Pinpoint the cell where the given text exists, returning its [X, Y] midpoint coordinate. 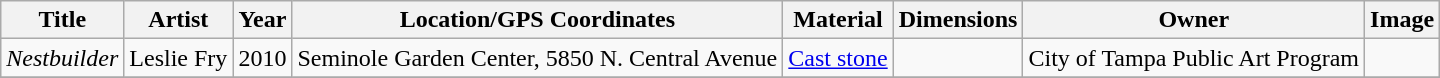
Dimensions [958, 20]
Year [262, 20]
2010 [262, 58]
Nestbuilder [62, 58]
Leslie Fry [178, 58]
Material [838, 20]
City of Tampa Public Art Program [1194, 58]
Owner [1194, 20]
Location/GPS Coordinates [538, 20]
Seminole Garden Center, 5850 N. Central Avenue [538, 58]
Title [62, 20]
Image [1402, 20]
Artist [178, 20]
Cast stone [838, 58]
